Locate the cell with the specified text and output its (X, Y) center coordinate. 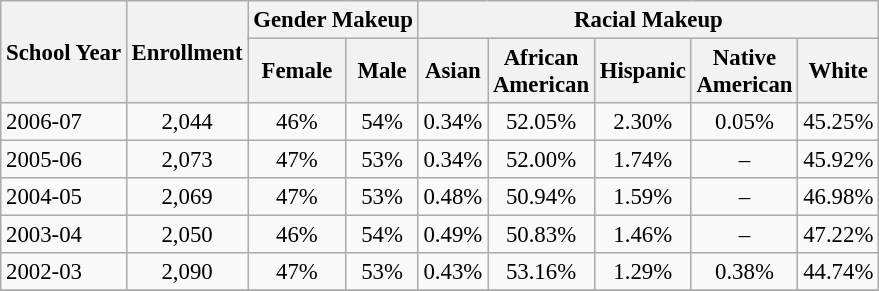
46.98% (838, 197)
African American (542, 72)
2004-05 (64, 197)
50.94% (542, 197)
1.59% (642, 197)
2,044 (187, 122)
Hispanic (642, 72)
45.25% (838, 122)
Gender Makeup (333, 20)
School Year (64, 52)
1.46% (642, 235)
50.83% (542, 235)
45.92% (838, 160)
52.05% (542, 122)
47.22% (838, 235)
Native American (744, 72)
52.00% (542, 160)
2.30% (642, 122)
0.05% (744, 122)
Enrollment (187, 52)
2,069 (187, 197)
White (838, 72)
2,073 (187, 160)
0.48% (452, 197)
Asian (452, 72)
2006-07 (64, 122)
2,050 (187, 235)
2005-06 (64, 160)
1.74% (642, 160)
2003-04 (64, 235)
Male (382, 72)
Female (297, 72)
Racial Makeup (648, 20)
0.49% (452, 235)
